From the cell containing the given text, extract its center point as (x, y) coordinate. 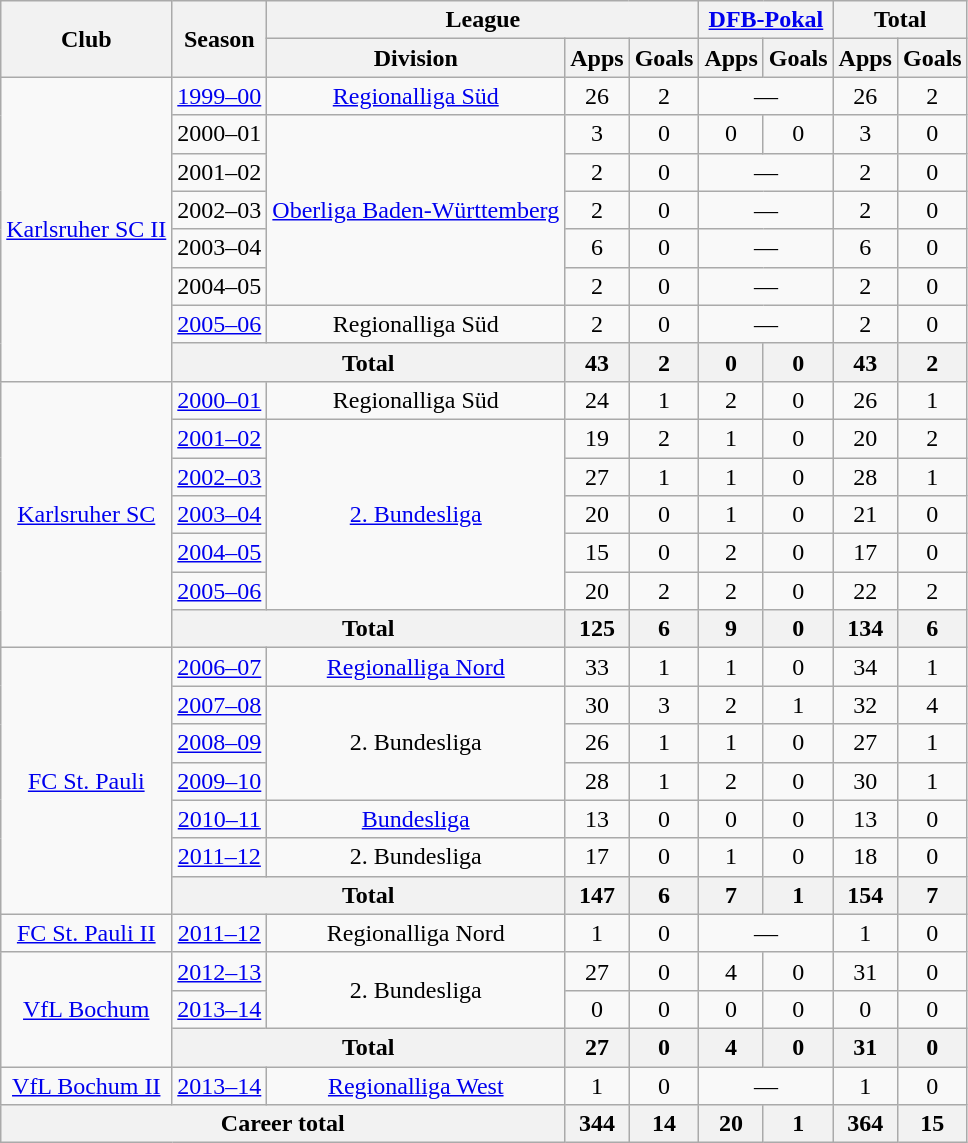
Career total (283, 1124)
FC St. Pauli (86, 781)
32 (865, 705)
DFB-Pokal (766, 20)
19 (597, 438)
9 (731, 629)
2008–09 (220, 743)
Division (416, 58)
VfL Bochum (86, 1009)
18 (865, 857)
2009–10 (220, 781)
14 (664, 1124)
344 (597, 1124)
21 (865, 515)
154 (865, 895)
Season (220, 39)
2010–11 (220, 819)
134 (865, 629)
1999–00 (220, 96)
33 (597, 667)
125 (597, 629)
Regionalliga West (416, 1085)
Oberliga Baden-Württemberg (416, 210)
147 (597, 895)
34 (865, 667)
Bundesliga (416, 819)
22 (865, 591)
Club (86, 39)
Karlsruher SC (86, 514)
24 (597, 400)
Karlsruher SC II (86, 229)
League (483, 20)
2006–07 (220, 667)
2012–13 (220, 971)
FC St. Pauli II (86, 933)
VfL Bochum II (86, 1085)
364 (865, 1124)
2007–08 (220, 705)
